Search for the cell housing the specified text and yield its (x, y) center coordinate. 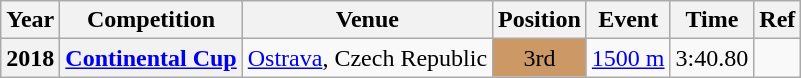
3rd (540, 58)
Event (628, 20)
Time (712, 20)
Year (30, 20)
Competition (151, 20)
2018 (30, 58)
Ref (778, 20)
1500 m (628, 58)
Venue (367, 20)
3:40.80 (712, 58)
Position (540, 20)
Continental Cup (151, 58)
Ostrava, Czech Republic (367, 58)
